Provide the [x, y] coordinate of the cell's center where the given text is located.  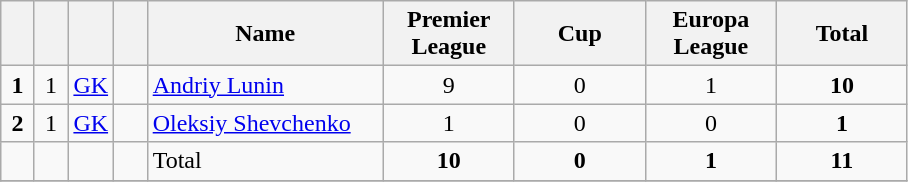
Andriy Lunin [265, 85]
Cup [580, 34]
Name [265, 34]
9 [448, 85]
2 [18, 123]
11 [842, 161]
Europa League [710, 34]
Oleksiy Shevchenko [265, 123]
Premier League [448, 34]
